Detect which cell encompasses the target text, then output its [x, y] center coordinate. 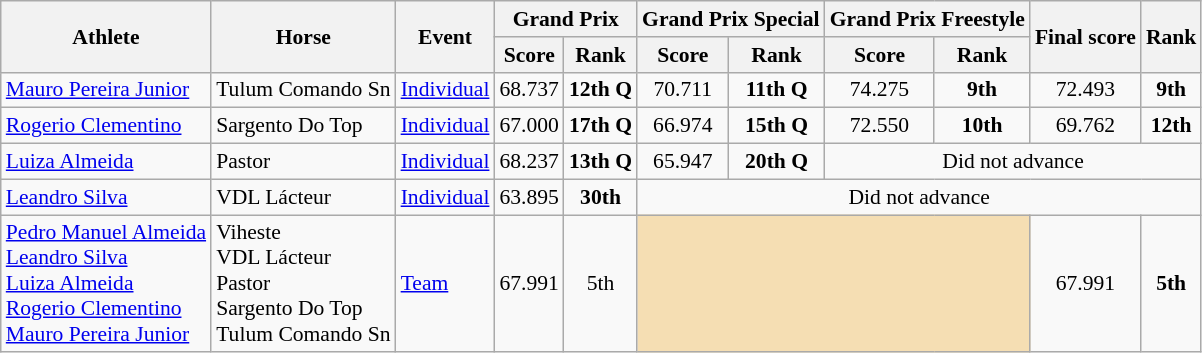
74.275 [880, 90]
Athlete [106, 36]
Horse [303, 36]
17th Q [600, 126]
Sargento Do Top [303, 126]
63.895 [528, 197]
30th [600, 197]
12th Q [600, 90]
Rogerio Clementino [106, 126]
VDL Lácteur [303, 197]
11th Q [776, 90]
Team [446, 284]
13th Q [600, 162]
Event [446, 36]
72.493 [1086, 90]
Pedro Manuel AlmeidaLeandro SilvaLuiza AlmeidaRogerio ClementinoMauro Pereira Junior [106, 284]
15th Q [776, 126]
20th Q [776, 162]
Final score [1086, 36]
12th [1172, 126]
Tulum Comando Sn [303, 90]
Grand Prix [566, 19]
68.237 [528, 162]
Leandro Silva [106, 197]
66.974 [682, 126]
Grand Prix Freestyle [928, 19]
Mauro Pereira Junior [106, 90]
67.000 [528, 126]
65.947 [682, 162]
Grand Prix Special [731, 19]
68.737 [528, 90]
Luiza Almeida [106, 162]
72.550 [880, 126]
69.762 [1086, 126]
VihesteVDL LácteurPastorSargento Do TopTulum Comando Sn [303, 284]
70.711 [682, 90]
10th [982, 126]
Pastor [303, 162]
